Return (x, y) of the center of cell containing provided text 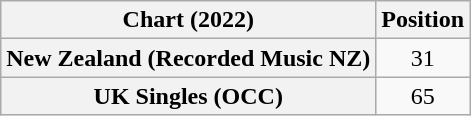
UK Singles (OCC) (188, 96)
New Zealand (Recorded Music NZ) (188, 58)
Position (423, 20)
31 (423, 58)
Chart (2022) (188, 20)
65 (423, 96)
